From the cell containing the given text, extract its center point as [x, y] coordinate. 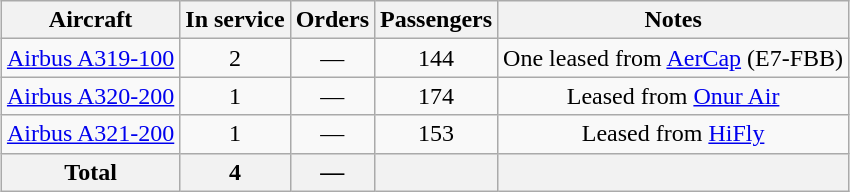
4 [235, 172]
Aircraft [90, 20]
Passengers [436, 20]
Total [90, 172]
153 [436, 134]
Leased from Onur Air [674, 96]
Airbus A320-200 [90, 96]
2 [235, 58]
Notes [674, 20]
Leased from HiFly [674, 134]
In service [235, 20]
Orders [332, 20]
One leased from AerCap (E7-FBB) [674, 58]
Airbus A319-100 [90, 58]
Airbus A321-200 [90, 134]
144 [436, 58]
174 [436, 96]
